Detect which cell encompasses the target text, then output its (X, Y) center coordinate. 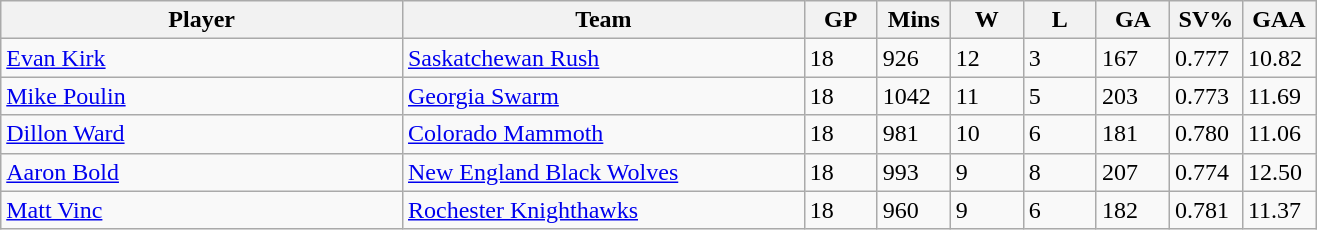
11.37 (1278, 210)
981 (914, 134)
1042 (914, 96)
926 (914, 58)
182 (1132, 210)
Player (202, 20)
10 (986, 134)
0.774 (1206, 172)
GA (1132, 20)
12.50 (1278, 172)
0.780 (1206, 134)
0.777 (1206, 58)
203 (1132, 96)
L (1060, 20)
GAA (1278, 20)
New England Black Wolves (603, 172)
Saskatchewan Rush (603, 58)
207 (1132, 172)
960 (914, 210)
8 (1060, 172)
Matt Vinc (202, 210)
11.69 (1278, 96)
993 (914, 172)
181 (1132, 134)
W (986, 20)
11 (986, 96)
5 (1060, 96)
Dillon Ward (202, 134)
Colorado Mammoth (603, 134)
12 (986, 58)
10.82 (1278, 58)
3 (1060, 58)
Georgia Swarm (603, 96)
0.773 (1206, 96)
Team (603, 20)
SV% (1206, 20)
Aaron Bold (202, 172)
Mike Poulin (202, 96)
0.781 (1206, 210)
11.06 (1278, 134)
Mins (914, 20)
167 (1132, 58)
GP (840, 20)
Evan Kirk (202, 58)
Rochester Knighthawks (603, 210)
